Identify which cell holds the provided text, then report its (X, Y) central coordinate. 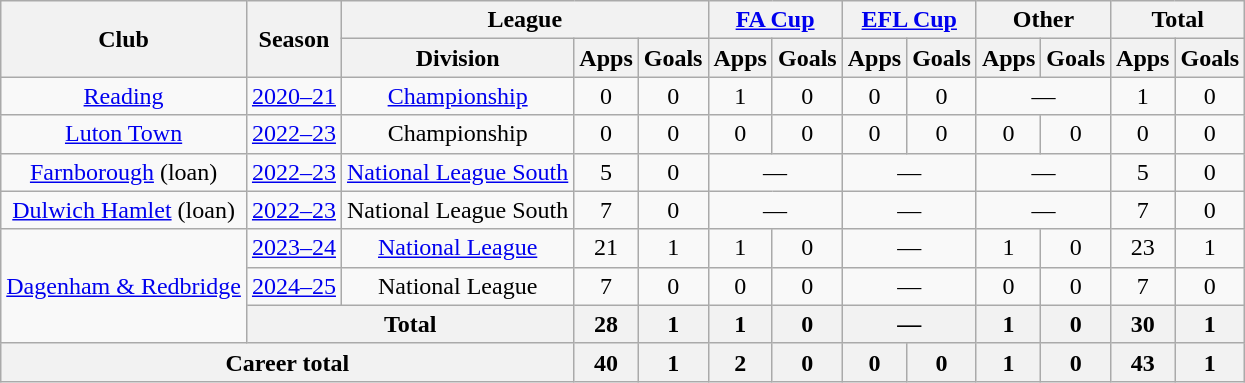
2024–25 (294, 286)
30 (1143, 324)
21 (606, 248)
Farnborough (loan) (124, 172)
2020–21 (294, 96)
Dagenham & Redbridge (124, 286)
League (524, 20)
Luton Town (124, 134)
Season (294, 39)
Division (457, 58)
FA Cup (775, 20)
40 (606, 362)
Other (1043, 20)
23 (1143, 248)
2023–24 (294, 248)
EFL Cup (909, 20)
43 (1143, 362)
Reading (124, 96)
Dulwich Hamlet (loan) (124, 210)
Career total (288, 362)
2 (740, 362)
28 (606, 324)
Club (124, 39)
